Detect which cell encompasses the target text, then output its [X, Y] center coordinate. 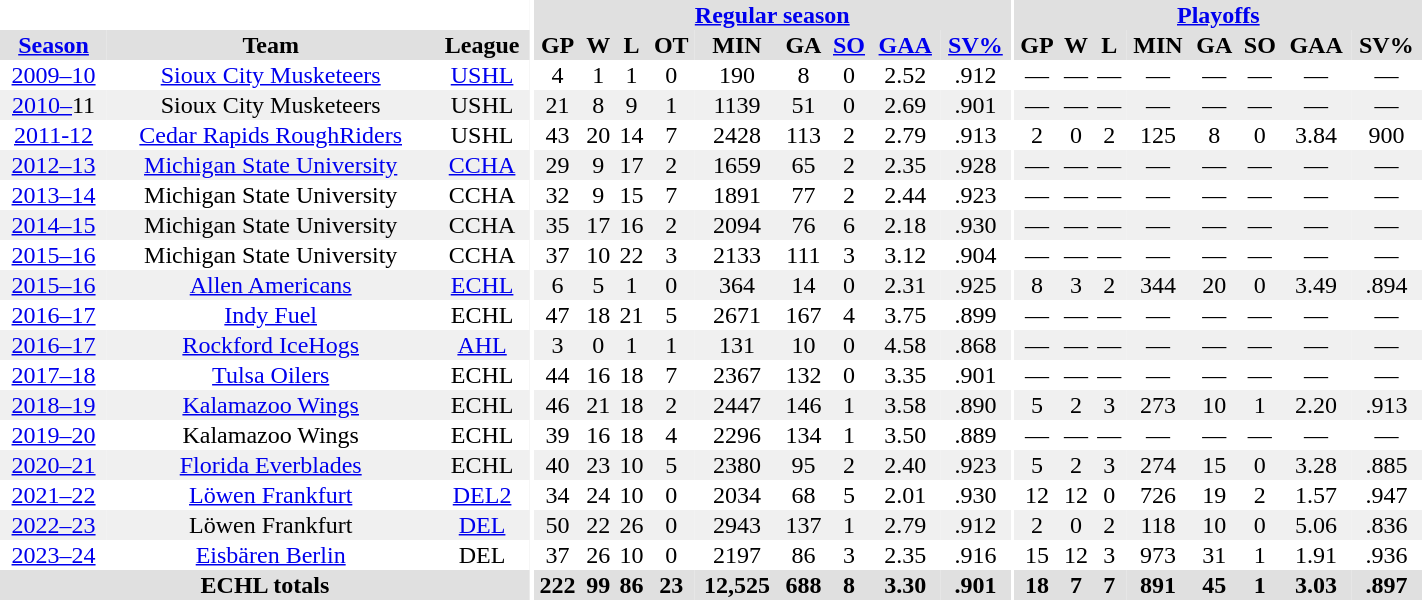
OT [671, 45]
2010–11 [54, 105]
113 [803, 135]
2018–19 [54, 405]
3.12 [906, 255]
46 [558, 405]
2943 [736, 525]
2671 [736, 315]
45 [1214, 585]
2023–24 [54, 555]
2013–14 [54, 195]
Eisbären Berlin [270, 555]
3.84 [1316, 135]
137 [803, 525]
118 [1158, 525]
688 [803, 585]
2014–15 [54, 225]
.868 [976, 345]
32 [558, 195]
2009–10 [54, 75]
.947 [1386, 495]
Team [270, 45]
3.58 [906, 405]
2428 [736, 135]
364 [736, 285]
2447 [736, 405]
19 [1214, 495]
3.49 [1316, 285]
2020–21 [54, 465]
AHL [482, 345]
2021–22 [54, 495]
3.50 [906, 435]
77 [803, 195]
2296 [736, 435]
1.91 [1316, 555]
ECHL totals [265, 585]
.936 [1386, 555]
2.18 [906, 225]
24 [598, 495]
.904 [976, 255]
.890 [976, 405]
2011-12 [54, 135]
.885 [1386, 465]
31 [1214, 555]
Rockford IceHogs [270, 345]
.928 [976, 165]
League [482, 45]
Cedar Rapids RoughRiders [270, 135]
5.06 [1316, 525]
2.20 [1316, 405]
726 [1158, 495]
2012–13 [54, 165]
973 [1158, 555]
76 [803, 225]
35 [558, 225]
1.57 [1316, 495]
3.03 [1316, 585]
2.52 [906, 75]
12,525 [736, 585]
Tulsa Oilers [270, 375]
50 [558, 525]
131 [736, 345]
222 [558, 585]
2019–20 [54, 435]
.916 [976, 555]
190 [736, 75]
3.28 [1316, 465]
167 [803, 315]
2094 [736, 225]
3.75 [906, 315]
Regular season [772, 15]
2.44 [906, 195]
39 [558, 435]
900 [1386, 135]
95 [803, 465]
134 [803, 435]
891 [1158, 585]
146 [803, 405]
.925 [976, 285]
3.30 [906, 585]
47 [558, 315]
274 [1158, 465]
68 [803, 495]
99 [598, 585]
.894 [1386, 285]
44 [558, 375]
125 [1158, 135]
2022–23 [54, 525]
1891 [736, 195]
2380 [736, 465]
4.58 [906, 345]
34 [558, 495]
3.35 [906, 375]
DEL2 [482, 495]
Season [54, 45]
43 [558, 135]
Florida Everblades [270, 465]
Playoffs [1218, 15]
.836 [1386, 525]
1139 [736, 105]
2.69 [906, 105]
.899 [976, 315]
51 [803, 105]
2.31 [906, 285]
132 [803, 375]
2017–18 [54, 375]
273 [1158, 405]
344 [1158, 285]
40 [558, 465]
111 [803, 255]
.889 [976, 435]
Indy Fuel [270, 315]
2.40 [906, 465]
Allen Americans [270, 285]
2367 [736, 375]
65 [803, 165]
1659 [736, 165]
2.01 [906, 495]
2133 [736, 255]
2197 [736, 555]
29 [558, 165]
2034 [736, 495]
.897 [1386, 585]
